Return [X, Y] of the center of cell containing provided text 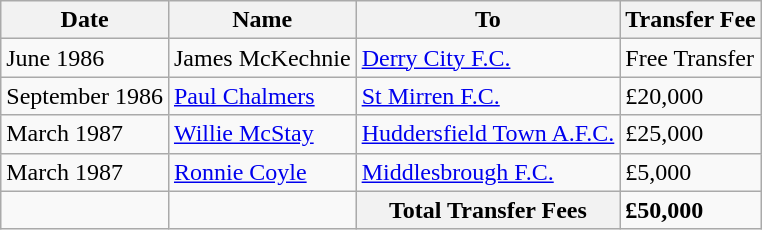
£50,000 [690, 210]
Middlesbrough F.C. [488, 172]
£20,000 [690, 96]
Ronnie Coyle [262, 172]
£5,000 [690, 172]
£25,000 [690, 134]
St Mirren F.C. [488, 96]
Name [262, 20]
Total Transfer Fees [488, 210]
September 1986 [85, 96]
Huddersfield Town A.F.C. [488, 134]
To [488, 20]
Paul Chalmers [262, 96]
Date [85, 20]
James McKechnie [262, 58]
Derry City F.C. [488, 58]
Willie McStay [262, 134]
Free Transfer [690, 58]
June 1986 [85, 58]
Transfer Fee [690, 20]
